Scan for the cell matching the given text and deliver its [X, Y] coordinate at center. 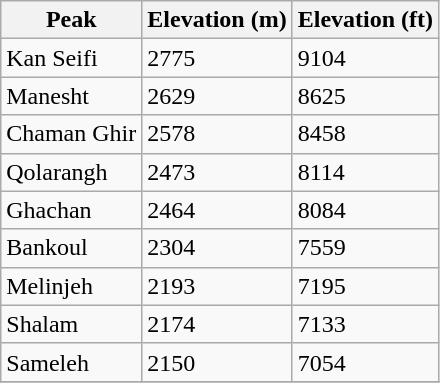
Sameleh [72, 362]
7559 [365, 248]
7054 [365, 362]
2629 [217, 96]
2304 [217, 248]
2775 [217, 58]
7133 [365, 324]
Shalam [72, 324]
Ghachan [72, 210]
Bankoul [72, 248]
7195 [365, 286]
2150 [217, 362]
8458 [365, 134]
2473 [217, 172]
2464 [217, 210]
Elevation (ft) [365, 20]
Peak [72, 20]
8625 [365, 96]
8084 [365, 210]
9104 [365, 58]
Chaman Ghir [72, 134]
2174 [217, 324]
2193 [217, 286]
Manesht [72, 96]
8114 [365, 172]
Qolarangh [72, 172]
Melinjeh [72, 286]
2578 [217, 134]
Elevation (m) [217, 20]
Kan Seifi [72, 58]
